Scan for the cell matching the given text and deliver its [x, y] coordinate at center. 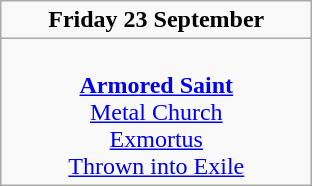
Armored Saint Metal Church Exmortus Thrown into Exile [156, 112]
Friday 23 September [156, 20]
